Pinpoint the cell where the given text exists, returning its [x, y] midpoint coordinate. 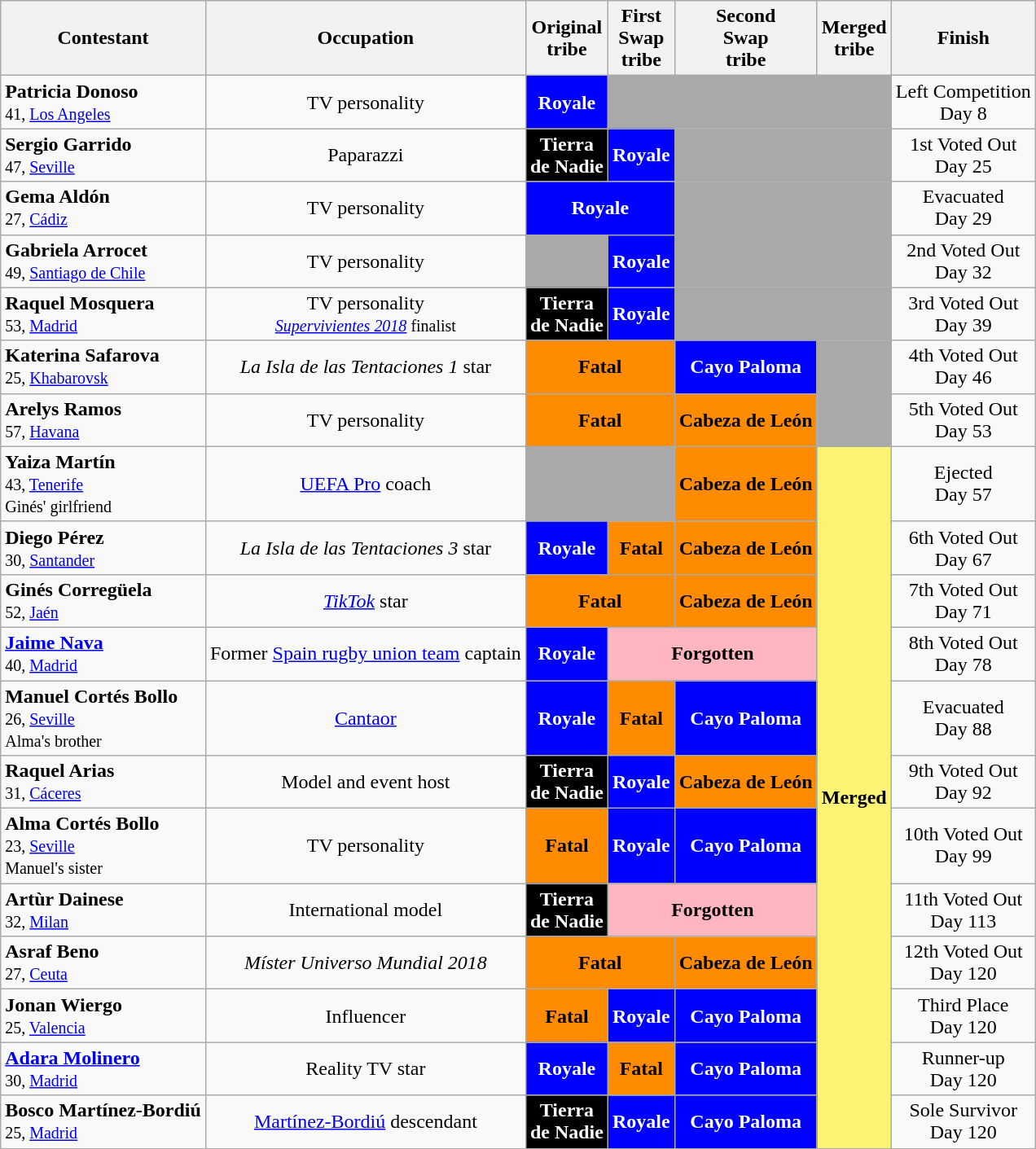
Manuel Cortés Bollo26, SevilleAlma's brother [103, 718]
Paparazzi [365, 155]
FirstSwaptribe [641, 38]
EvacuatedDay 88 [963, 718]
La Isla de las Tentaciones 1 star [365, 366]
International model [365, 910]
Sole Survivor Day 120 [963, 1122]
Martínez-Bordiú descendant [365, 1122]
Originaltribe [567, 38]
Asraf Beno27, Ceuta [103, 963]
UEFA Pro coach [365, 484]
11th Voted Out Day 113 [963, 910]
4th Voted OutDay 46 [963, 366]
Jaime Nava40, Madrid [103, 653]
1st Voted OutDay 25 [963, 155]
Cantaor [365, 718]
Ginés Corregüela52, Jaén [103, 601]
Bosco Martínez-Bordiú25, Madrid [103, 1122]
10th Voted OutDay 99 [963, 846]
3rd Voted OutDay 39 [963, 314]
Mergedtribe [854, 38]
Raquel Arias31, Cáceres [103, 782]
Finish [963, 38]
SecondSwaptribe [746, 38]
La Isla de las Tentaciones 3 star [365, 547]
EvacuatedDay 29 [963, 208]
Alma Cortés Bollo23, SevilleManuel's sister [103, 846]
8th Voted OutDay 78 [963, 653]
Katerina Safarova25, Khabarovsk [103, 366]
Adara Molinero30, Madrid [103, 1068]
Influencer [365, 1016]
7th Voted OutDay 71 [963, 601]
Jonan Wiergo25, Valencia [103, 1016]
Reality TV star [365, 1068]
Sergio Garrido47, Seville [103, 155]
Patricia Donoso41, Los Angeles [103, 103]
Model and event host [365, 782]
Third Place Day 120 [963, 1016]
Former Spain rugby union team captain [365, 653]
Contestant [103, 38]
12th Voted Out Day 120 [963, 963]
TikTok star [365, 601]
Artùr Dainese32, Milan [103, 910]
Raquel Mosquera53, Madrid [103, 314]
Runner-up Day 120 [963, 1068]
Merged [854, 797]
Gabriela Arrocet49, Santiago de Chile [103, 261]
Occupation [365, 38]
5th Voted OutDay 53 [963, 420]
Míster Universo Mundial 2018 [365, 963]
TV personalitySupervivientes 2018 finalist [365, 314]
Yaiza Martín43, TenerifeGinés' girlfriend [103, 484]
Diego Pérez30, Santander [103, 547]
Gema Aldón27, Cádiz [103, 208]
2nd Voted OutDay 32 [963, 261]
EjectedDay 57 [963, 484]
9th Voted OutDay 92 [963, 782]
Left CompetitionDay 8 [963, 103]
6th Voted OutDay 67 [963, 547]
Arelys Ramos57, Havana [103, 420]
